Return the (X, Y) coordinate for the center point of the cell that contains the specified text.  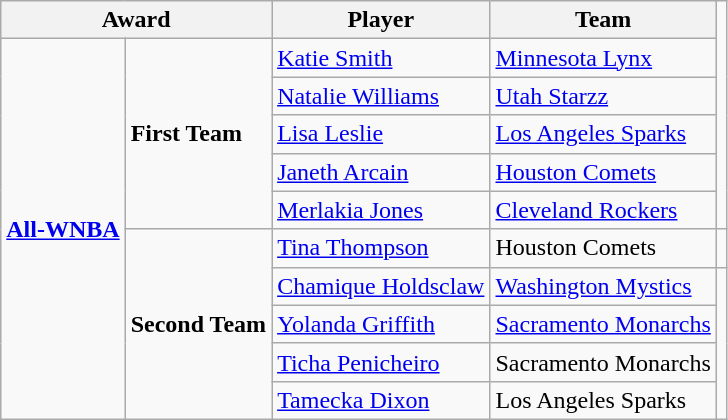
Second Team (198, 324)
Merlakia Jones (381, 210)
Utah Starzz (603, 96)
Ticha Penicheiro (381, 362)
All-WNBA (63, 230)
Award (136, 20)
Tina Thompson (381, 248)
Washington Mystics (603, 286)
Cleveland Rockers (603, 210)
Player (381, 20)
Yolanda Griffith (381, 324)
Natalie Williams (381, 96)
Team (603, 20)
Lisa Leslie (381, 134)
Katie Smith (381, 58)
Tamecka Dixon (381, 400)
Janeth Arcain (381, 172)
First Team (198, 134)
Minnesota Lynx (603, 58)
Chamique Holdsclaw (381, 286)
